Return [x, y] of the center of cell containing provided text 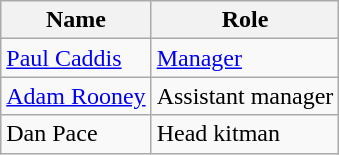
Manager [245, 58]
Paul Caddis [76, 58]
Dan Pace [76, 134]
Head kitman [245, 134]
Role [245, 20]
Adam Rooney [76, 96]
Assistant manager [245, 96]
Name [76, 20]
